Identify which cell holds the provided text, then report its (X, Y) central coordinate. 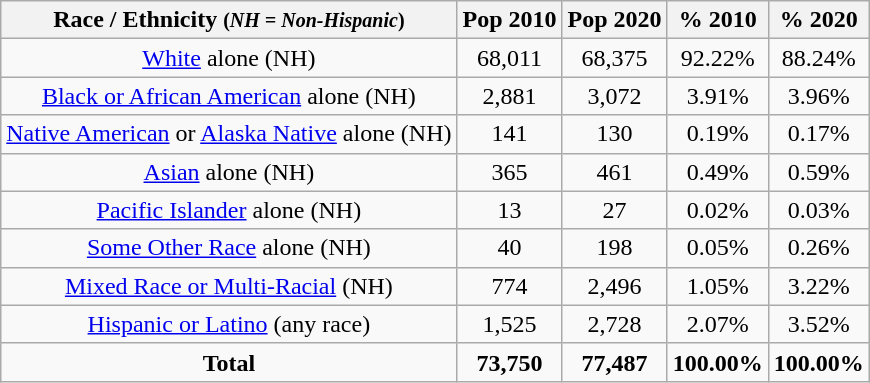
130 (614, 134)
0.05% (718, 248)
365 (510, 172)
774 (510, 286)
2.07% (718, 324)
0.19% (718, 134)
Total (229, 362)
White alone (NH) (229, 58)
68,375 (614, 58)
Black or African American alone (NH) (229, 96)
141 (510, 134)
3.22% (818, 286)
13 (510, 210)
0.26% (818, 248)
Asian alone (NH) (229, 172)
Race / Ethnicity (NH = Non-Hispanic) (229, 20)
77,487 (614, 362)
2,728 (614, 324)
% 2010 (718, 20)
Mixed Race or Multi-Racial (NH) (229, 286)
0.03% (818, 210)
Some Other Race alone (NH) (229, 248)
0.17% (818, 134)
1,525 (510, 324)
3.91% (718, 96)
27 (614, 210)
3,072 (614, 96)
92.22% (718, 58)
3.96% (818, 96)
2,881 (510, 96)
40 (510, 248)
73,750 (510, 362)
% 2020 (818, 20)
Pop 2010 (510, 20)
0.02% (718, 210)
Hispanic or Latino (any race) (229, 324)
2,496 (614, 286)
3.52% (818, 324)
1.05% (718, 286)
0.59% (818, 172)
461 (614, 172)
68,011 (510, 58)
88.24% (818, 58)
Pacific Islander alone (NH) (229, 210)
Pop 2020 (614, 20)
198 (614, 248)
Native American or Alaska Native alone (NH) (229, 134)
0.49% (718, 172)
